From the cell containing the given text, extract its center point as (x, y) coordinate. 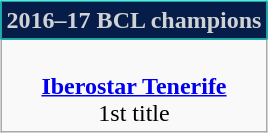
2016–17 BCL champions (134, 20)
Iberostar Tenerife1st title (134, 85)
